Provide the [X, Y] coordinate of the cell's center where the given text is located.  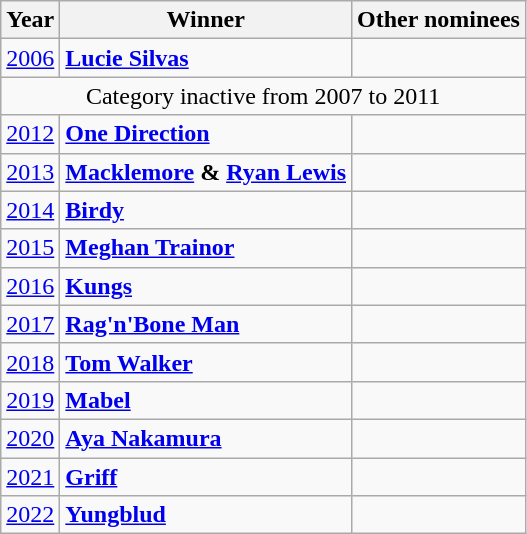
2006 [30, 58]
Yungblud [206, 515]
2020 [30, 438]
Birdy [206, 210]
2017 [30, 324]
2016 [30, 286]
Macklemore & Ryan Lewis [206, 172]
Tom Walker [206, 362]
2021 [30, 477]
Category inactive from 2007 to 2011 [264, 96]
Year [30, 20]
2013 [30, 172]
Mabel [206, 400]
Kungs [206, 286]
2022 [30, 515]
Aya Nakamura [206, 438]
Rag'n'Bone Man [206, 324]
Lucie Silvas [206, 58]
Winner [206, 20]
2015 [30, 248]
2012 [30, 134]
Griff [206, 477]
2018 [30, 362]
2014 [30, 210]
2019 [30, 400]
Other nominees [439, 20]
One Direction [206, 134]
Meghan Trainor [206, 248]
